Capture the cell that displays the provided text and extract its [X, Y] central coordinate. 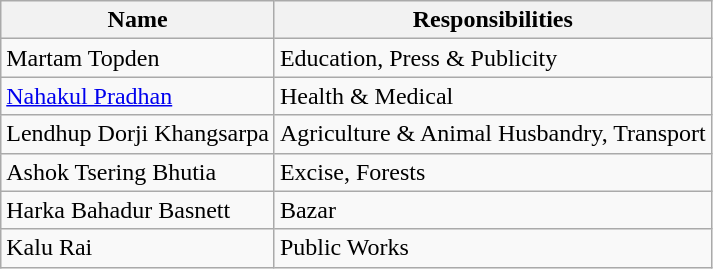
Kalu Rai [138, 248]
Education, Press & Publicity [492, 58]
Bazar [492, 210]
Martam Topden [138, 58]
Ashok Tsering Bhutia [138, 172]
Harka Bahadur Basnett [138, 210]
Excise, Forests [492, 172]
Health & Medical [492, 96]
Lendhup Dorji Khangsarpa [138, 134]
Agriculture & Animal Husbandry, Transport [492, 134]
Name [138, 20]
Public Works [492, 248]
Responsibilities [492, 20]
Nahakul Pradhan [138, 96]
